Pinpoint the cell where the given text exists, returning its (x, y) midpoint coordinate. 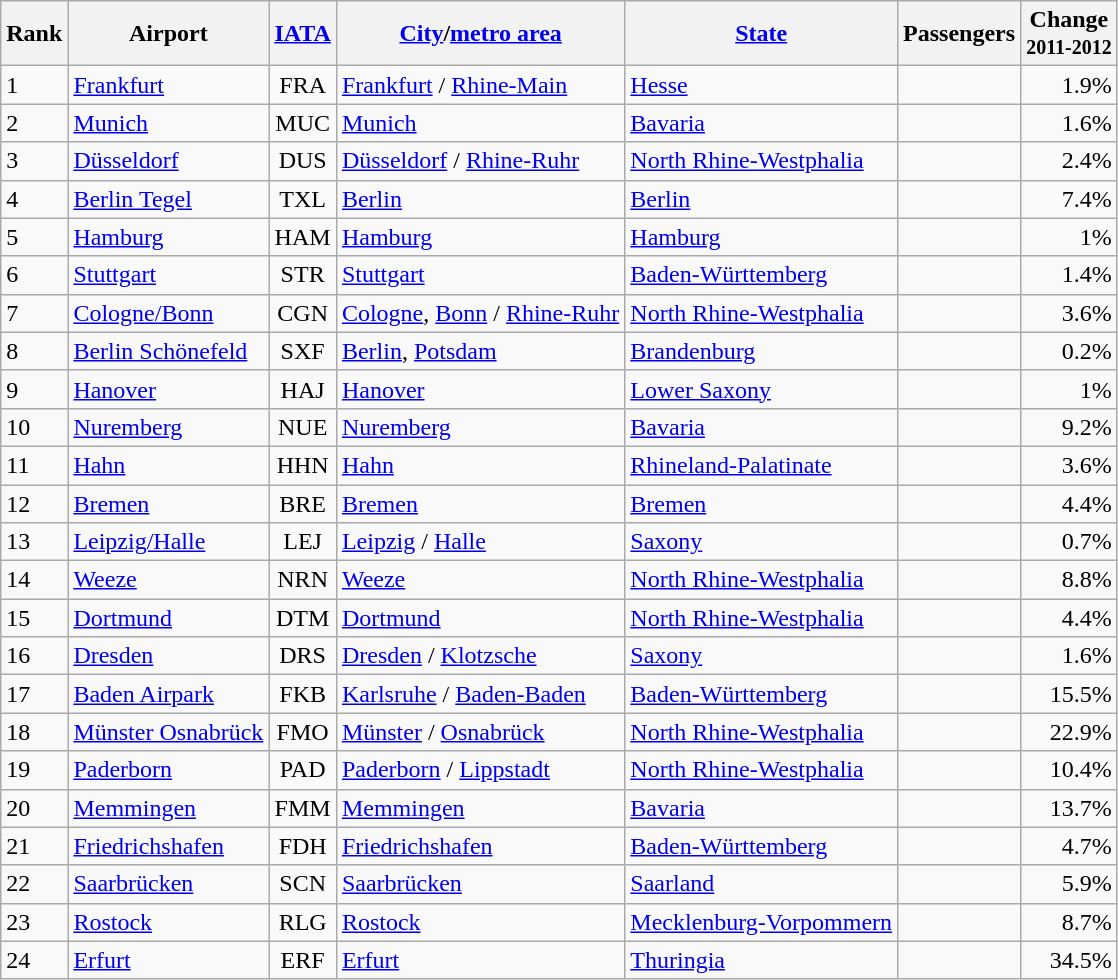
24 (34, 960)
NUE (303, 427)
Saarland (762, 884)
RLG (303, 922)
Münster / Osnabrück (480, 732)
Münster Osnabrück (168, 732)
HAM (303, 237)
Berlin, Potsdam (480, 351)
Airport (168, 34)
8 (34, 351)
Leipzig / Halle (480, 542)
1 (34, 85)
MUC (303, 123)
Thuringia (762, 960)
FMM (303, 808)
Change2011-2012 (1070, 34)
ERF (303, 960)
22.9% (1070, 732)
22 (34, 884)
FMO (303, 732)
8.8% (1070, 580)
DUS (303, 161)
2 (34, 123)
FKB (303, 694)
10 (34, 427)
Hesse (762, 85)
3 (34, 161)
5 (34, 237)
34.5% (1070, 960)
FDH (303, 846)
Cologne/Bonn (168, 313)
Passengers (960, 34)
Berlin Schönefeld (168, 351)
18 (34, 732)
SCN (303, 884)
Frankfurt / Rhine-Main (480, 85)
City/metro area (480, 34)
DTM (303, 618)
State (762, 34)
4 (34, 199)
Frankfurt (168, 85)
Rhineland-Palatinate (762, 465)
Lower Saxony (762, 389)
9.2% (1070, 427)
6 (34, 275)
Cologne, Bonn / Rhine-Ruhr (480, 313)
1.4% (1070, 275)
Mecklenburg-Vorpommern (762, 922)
Leipzig/Halle (168, 542)
5.9% (1070, 884)
SXF (303, 351)
10.4% (1070, 770)
23 (34, 922)
STR (303, 275)
IATA (303, 34)
BRE (303, 503)
13.7% (1070, 808)
Karlsruhe / Baden-Baden (480, 694)
Paderborn / Lippstadt (480, 770)
FRA (303, 85)
CGN (303, 313)
9 (34, 389)
4.7% (1070, 846)
0.7% (1070, 542)
DRS (303, 656)
Berlin Tegel (168, 199)
PAD (303, 770)
Dresden / Klotzsche (480, 656)
8.7% (1070, 922)
Brandenburg (762, 351)
HHN (303, 465)
12 (34, 503)
Baden Airpark (168, 694)
17 (34, 694)
7 (34, 313)
Rank (34, 34)
16 (34, 656)
2.4% (1070, 161)
Dresden (168, 656)
Düsseldorf / Rhine-Ruhr (480, 161)
11 (34, 465)
21 (34, 846)
1.9% (1070, 85)
0.2% (1070, 351)
NRN (303, 580)
15 (34, 618)
Düsseldorf (168, 161)
7.4% (1070, 199)
LEJ (303, 542)
Paderborn (168, 770)
TXL (303, 199)
20 (34, 808)
14 (34, 580)
19 (34, 770)
15.5% (1070, 694)
13 (34, 542)
HAJ (303, 389)
